Output the (X, Y) coordinate of the center of the cell containing the given text.  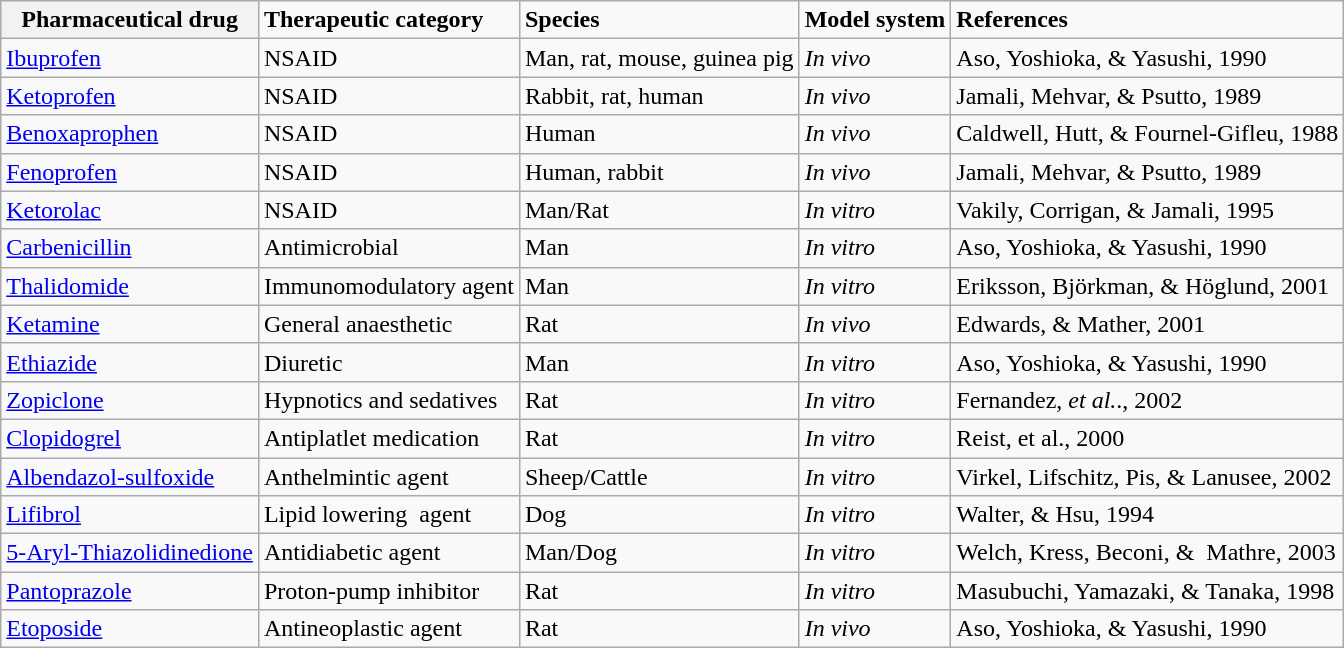
Man/Dog (659, 553)
Edwards, & Mather, 2001 (1148, 324)
Virkel, Lifschitz, Pis, & Lanusee, 2002 (1148, 477)
Man/Rat (659, 210)
Lipid lowering agent (388, 515)
Rabbit, rat, human (659, 96)
Eriksson, Björkman, & Höglund, 2001 (1148, 286)
Albendazol-sulfoxide (130, 477)
Model system (875, 20)
Caldwell, Hutt, & Fournel-Gifleu, 1988 (1148, 134)
Benoxaprophen (130, 134)
Antiplatlet medication (388, 438)
Ketamine (130, 324)
Anthelmintic agent (388, 477)
Thalidomide (130, 286)
Antidiabetic agent (388, 553)
Man, rat, mouse, guinea pig (659, 58)
Lifibrol (130, 515)
General anaesthetic (388, 324)
Antimicrobial (388, 248)
Zopiclone (130, 400)
Fenoprofen (130, 172)
Masubuchi, Yamazaki, & Tanaka, 1998 (1148, 591)
Species (659, 20)
Etoposide (130, 629)
Therapeutic category (388, 20)
Human (659, 134)
Vakily, Corrigan, & Jamali, 1995 (1148, 210)
Ketorolac (130, 210)
Ethiazide (130, 362)
Clopidogrel (130, 438)
Pharmaceutical drug (130, 20)
References (1148, 20)
Immunomodulatory agent (388, 286)
Welch, Kress, Beconi, & Mathre, 2003 (1148, 553)
Pantoprazole (130, 591)
Ketoprofen (130, 96)
Ibuprofen (130, 58)
Carbenicillin (130, 248)
Human, rabbit (659, 172)
Dog (659, 515)
Hypnotics and sedatives (388, 400)
5-Aryl-Thiazolidinedione (130, 553)
Diuretic (388, 362)
Antineoplastic agent (388, 629)
Fernandez, et al.., 2002 (1148, 400)
Proton-pump inhibitor (388, 591)
Reist, et al., 2000 (1148, 438)
Sheep/Cattle (659, 477)
Walter, & Hsu, 1994 (1148, 515)
